Identify which cell holds the provided text, then report its [x, y] central coordinate. 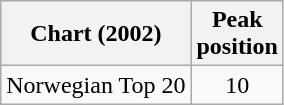
Chart (2002) [96, 34]
Peakposition [237, 34]
Norwegian Top 20 [96, 85]
10 [237, 85]
